Output the [x, y] coordinate of the center of the cell containing the given text.  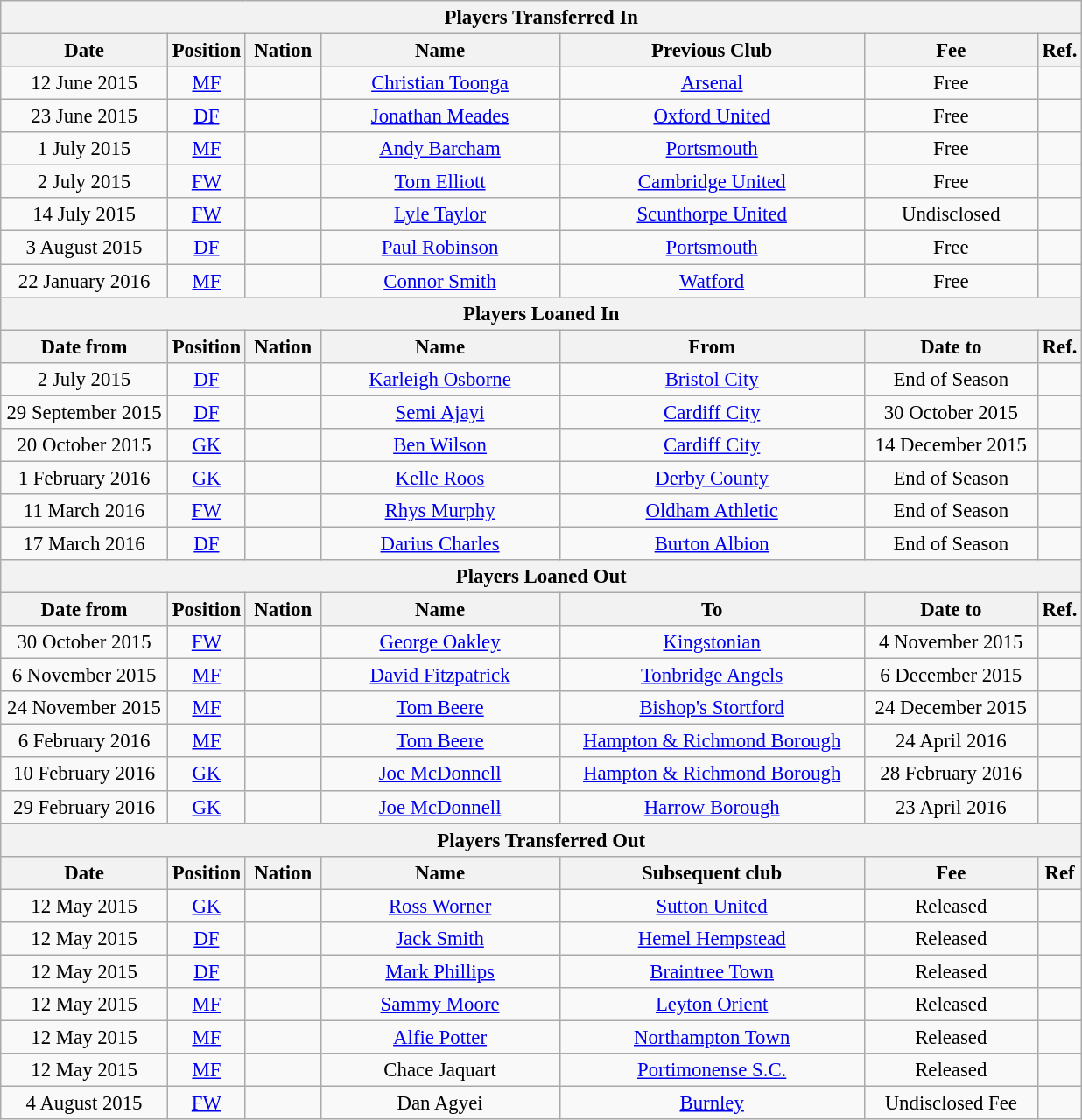
Ben Wilson [439, 445]
Braintree Town [712, 971]
20 October 2015 [84, 445]
Jack Smith [439, 939]
14 July 2015 [84, 214]
To [712, 610]
24 December 2015 [951, 708]
Undisclosed [951, 214]
Arsenal [712, 83]
Previous Club [712, 51]
11 March 2016 [84, 511]
Derby County [712, 478]
10 February 2016 [84, 774]
Burton Albion [712, 543]
Bristol City [712, 379]
Players Transferred In [541, 17]
Subsequent club [712, 872]
22 January 2016 [84, 281]
Bishop's Stortford [712, 708]
24 April 2016 [951, 741]
Semi Ajayi [439, 412]
Scunthorpe United [712, 214]
David Fitzpatrick [439, 675]
Leyton Orient [712, 1004]
12 June 2015 [84, 83]
Alfie Potter [439, 1037]
From [712, 346]
Mark Phillips [439, 971]
Kelle Roos [439, 478]
Chace Jaquart [439, 1070]
George Oakley [439, 642]
Tom Elliott [439, 182]
Players Loaned In [541, 313]
Sammy Moore [439, 1004]
Harrow Borough [712, 807]
3 August 2015 [84, 248]
4 August 2015 [84, 1103]
6 December 2015 [951, 675]
Oxford United [712, 116]
Watford [712, 281]
Darius Charles [439, 543]
29 February 2016 [84, 807]
28 February 2016 [951, 774]
Undisclosed Fee [951, 1103]
Burnley [712, 1103]
Rhys Murphy [439, 511]
1 July 2015 [84, 149]
Andy Barcham [439, 149]
Cambridge United [712, 182]
29 September 2015 [84, 412]
Lyle Taylor [439, 214]
Ross Worner [439, 906]
17 March 2016 [84, 543]
Connor Smith [439, 281]
Paul Robinson [439, 248]
4 November 2015 [951, 642]
Jonathan Meades [439, 116]
Karleigh Osborne [439, 379]
23 April 2016 [951, 807]
Ref [1059, 872]
Oldham Athletic [712, 511]
1 February 2016 [84, 478]
14 December 2015 [951, 445]
Sutton United [712, 906]
Kingstonian [712, 642]
24 November 2015 [84, 708]
Players Transferred Out [541, 840]
Tonbridge Angels [712, 675]
6 February 2016 [84, 741]
Players Loaned Out [541, 577]
Portimonense S.C. [712, 1070]
Northampton Town [712, 1037]
Hemel Hempstead [712, 939]
6 November 2015 [84, 675]
23 June 2015 [84, 116]
Christian Toonga [439, 83]
Dan Agyei [439, 1103]
